Capture the cell that displays the provided text and extract its [x, y] central coordinate. 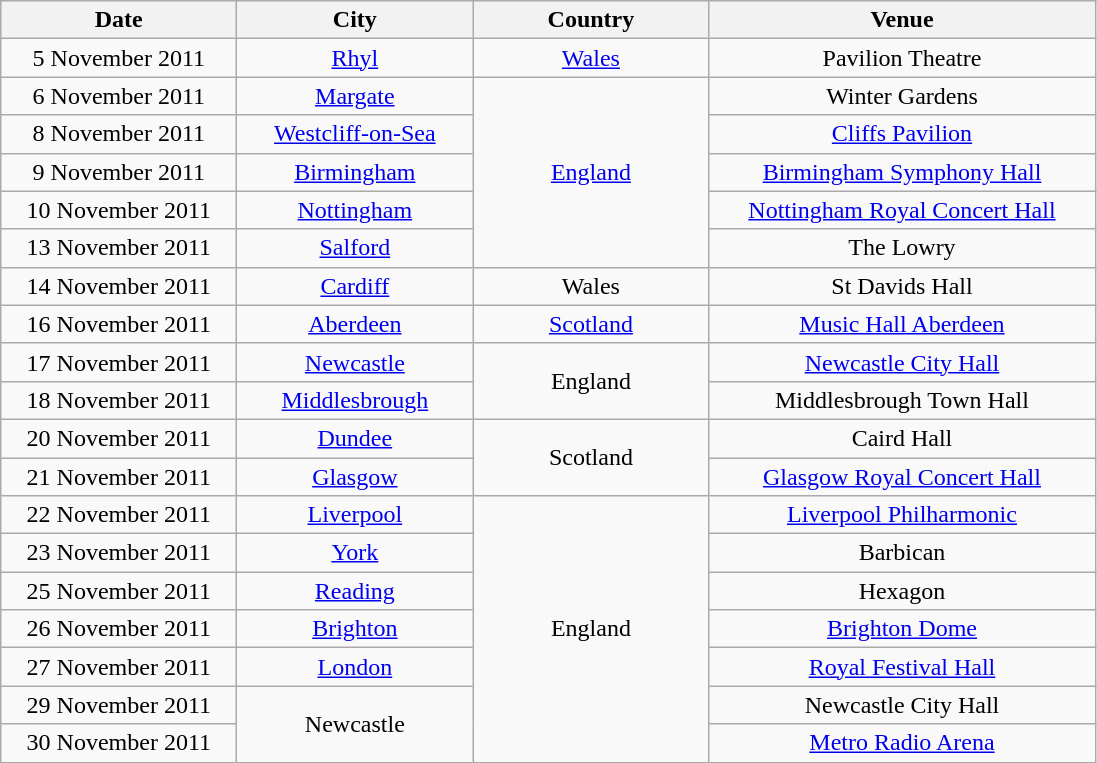
Winter Gardens [902, 96]
Music Hall Aberdeen [902, 324]
9 November 2011 [119, 172]
Glasgow Royal Concert Hall [902, 477]
17 November 2011 [119, 362]
Westcliff-on-Sea [355, 134]
30 November 2011 [119, 743]
27 November 2011 [119, 667]
City [355, 20]
Brighton Dome [902, 629]
Glasgow [355, 477]
The Lowry [902, 248]
Barbican [902, 553]
16 November 2011 [119, 324]
8 November 2011 [119, 134]
St Davids Hall [902, 286]
Rhyl [355, 58]
Country [591, 20]
22 November 2011 [119, 515]
Salford [355, 248]
Cliffs Pavilion [902, 134]
14 November 2011 [119, 286]
Venue [902, 20]
26 November 2011 [119, 629]
23 November 2011 [119, 553]
Liverpool [355, 515]
York [355, 553]
5 November 2011 [119, 58]
Middlesbrough [355, 400]
Caird Hall [902, 438]
Royal Festival Hall [902, 667]
6 November 2011 [119, 96]
Margate [355, 96]
Nottingham [355, 210]
Liverpool Philharmonic [902, 515]
Middlesbrough Town Hall [902, 400]
Pavilion Theatre [902, 58]
29 November 2011 [119, 705]
Aberdeen [355, 324]
London [355, 667]
Date [119, 20]
Birmingham Symphony Hall [902, 172]
Dundee [355, 438]
Metro Radio Arena [902, 743]
13 November 2011 [119, 248]
Hexagon [902, 591]
25 November 2011 [119, 591]
Reading [355, 591]
Birmingham [355, 172]
Brighton [355, 629]
Cardiff [355, 286]
10 November 2011 [119, 210]
20 November 2011 [119, 438]
21 November 2011 [119, 477]
18 November 2011 [119, 400]
Nottingham Royal Concert Hall [902, 210]
